Identify which cell holds the provided text, then report its (x, y) central coordinate. 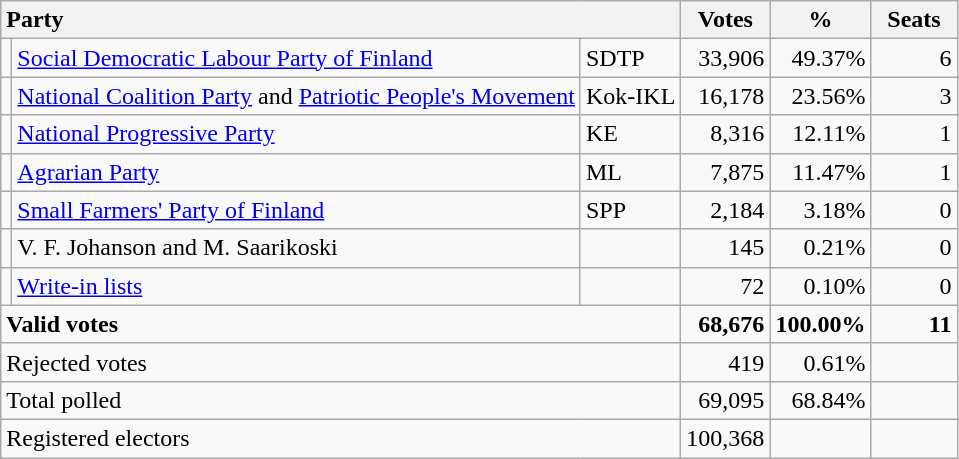
419 (726, 362)
Registered electors (341, 438)
% (820, 20)
0.21% (820, 248)
11.47% (820, 172)
Agrarian Party (296, 172)
Votes (726, 20)
16,178 (726, 96)
Kok-IKL (630, 96)
72 (726, 286)
Party (341, 20)
69,095 (726, 400)
100.00% (820, 324)
100,368 (726, 438)
2,184 (726, 210)
23.56% (820, 96)
33,906 (726, 58)
12.11% (820, 134)
KE (630, 134)
145 (726, 248)
68.84% (820, 400)
National Coalition Party and Patriotic People's Movement (296, 96)
11 (914, 324)
V. F. Johanson and M. Saarikoski (296, 248)
3 (914, 96)
3.18% (820, 210)
National Progressive Party (296, 134)
68,676 (726, 324)
ML (630, 172)
Rejected votes (341, 362)
Social Democratic Labour Party of Finland (296, 58)
49.37% (820, 58)
Total polled (341, 400)
SDTP (630, 58)
Seats (914, 20)
7,875 (726, 172)
SPP (630, 210)
0.10% (820, 286)
Small Farmers' Party of Finland (296, 210)
6 (914, 58)
8,316 (726, 134)
Valid votes (341, 324)
0.61% (820, 362)
Write-in lists (296, 286)
